Return [X, Y] of the center of cell containing provided text 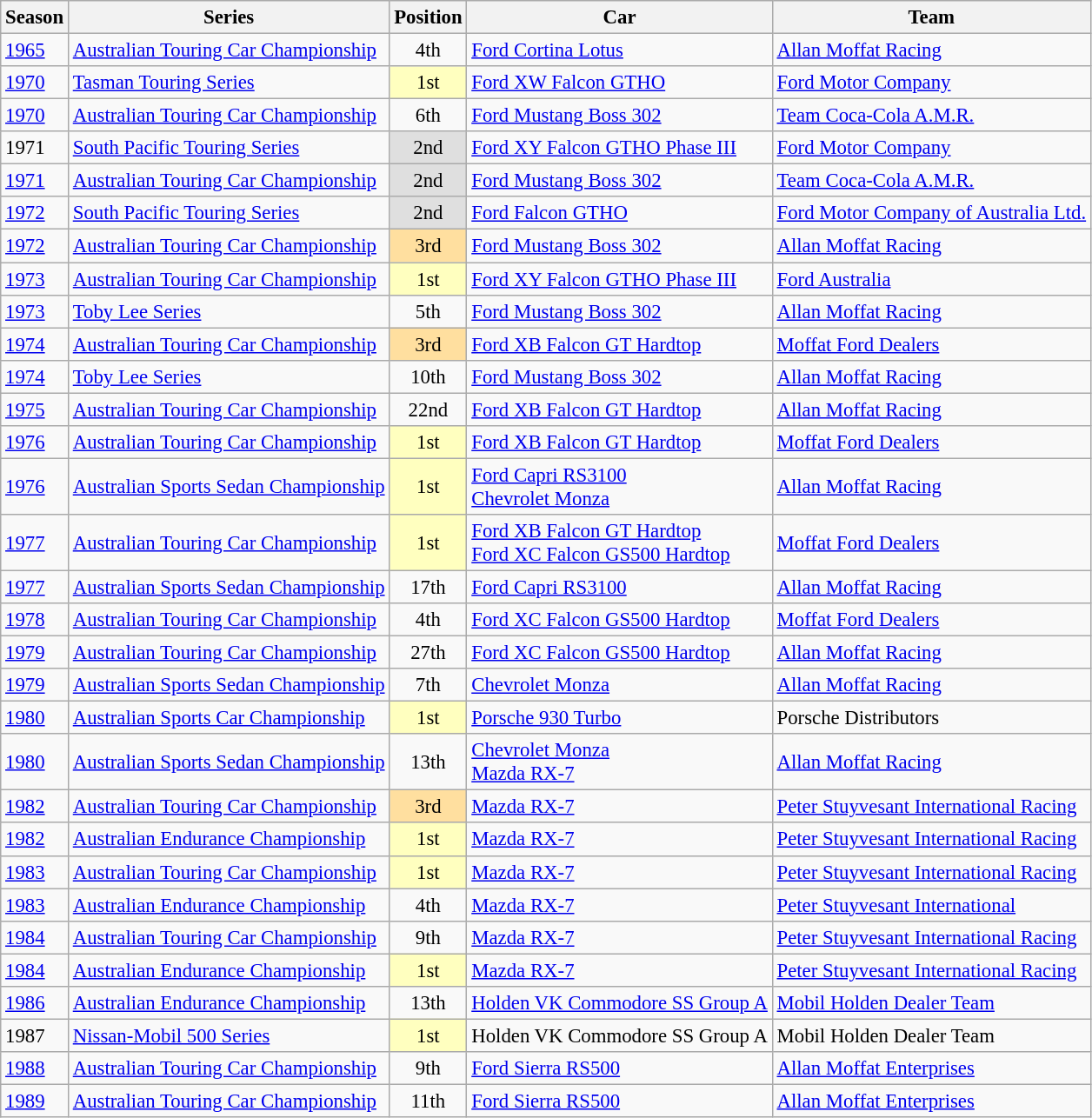
Ford Capri RS3100 [619, 587]
7th [428, 685]
17th [428, 587]
11th [428, 1101]
Season [35, 17]
Porsche Distributors [931, 718]
1978 [35, 620]
27th [428, 653]
Ford Capri RS3100Chevrolet Monza [619, 487]
1975 [35, 409]
1989 [35, 1101]
Porsche 930 Turbo [619, 718]
Chevrolet MonzaMazda RX-7 [619, 762]
Ford Australia [931, 279]
Australian Sports Car Championship [228, 718]
22nd [428, 409]
Team [931, 17]
Nissan-Mobil 500 Series [228, 1035]
5th [428, 311]
10th [428, 376]
Ford Cortina Lotus [619, 50]
1965 [35, 50]
Series [228, 17]
Car [619, 17]
1987 [35, 1035]
Position [428, 17]
1988 [35, 1068]
1986 [35, 1003]
Ford Motor Company of Australia Ltd. [931, 213]
Ford XW Falcon GTHO [619, 83]
Chevrolet Monza [619, 685]
Peter Stuyvesant International [931, 905]
Ford XB Falcon GT HardtopFord XC Falcon GS500 Hardtop [619, 542]
Tasman Touring Series [228, 83]
6th [428, 116]
Ford Falcon GTHO [619, 213]
